For the text-containing cell, return its midpoint in (x, y) coordinate format. 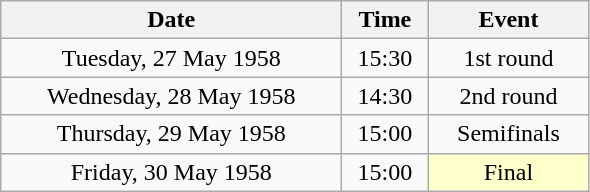
Friday, 30 May 1958 (172, 172)
1st round (508, 58)
Time (385, 20)
Event (508, 20)
Semifinals (508, 134)
2nd round (508, 96)
14:30 (385, 96)
15:30 (385, 58)
Final (508, 172)
Thursday, 29 May 1958 (172, 134)
Wednesday, 28 May 1958 (172, 96)
Tuesday, 27 May 1958 (172, 58)
Date (172, 20)
